Pinpoint the cell where the given text exists, returning its [x, y] midpoint coordinate. 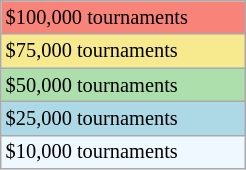
$50,000 tournaments [124, 85]
$25,000 tournaments [124, 118]
$10,000 tournaments [124, 152]
$100,000 tournaments [124, 17]
$75,000 tournaments [124, 51]
